Identify which cell holds the provided text, then report its (x, y) central coordinate. 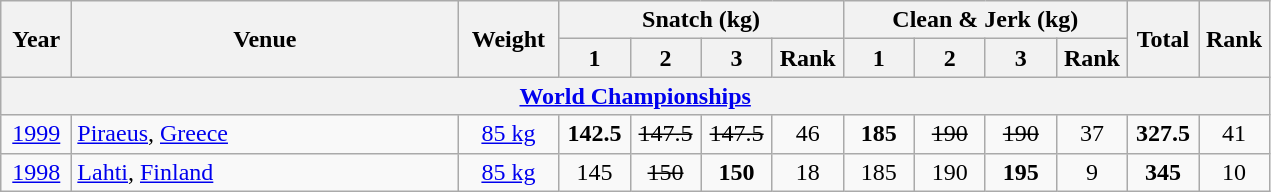
Piraeus, Greece (265, 134)
1998 (36, 172)
18 (808, 172)
Clean & Jerk (kg) (985, 20)
195 (1020, 172)
Total (1162, 39)
Weight (508, 39)
327.5 (1162, 134)
145 (594, 172)
46 (808, 134)
10 (1234, 172)
World Championships (636, 96)
41 (1234, 134)
Venue (265, 39)
345 (1162, 172)
9 (1092, 172)
Lahti, Finland (265, 172)
142.5 (594, 134)
Year (36, 39)
1999 (36, 134)
37 (1092, 134)
Snatch (kg) (701, 20)
